Capture the cell that displays the provided text and extract its [x, y] central coordinate. 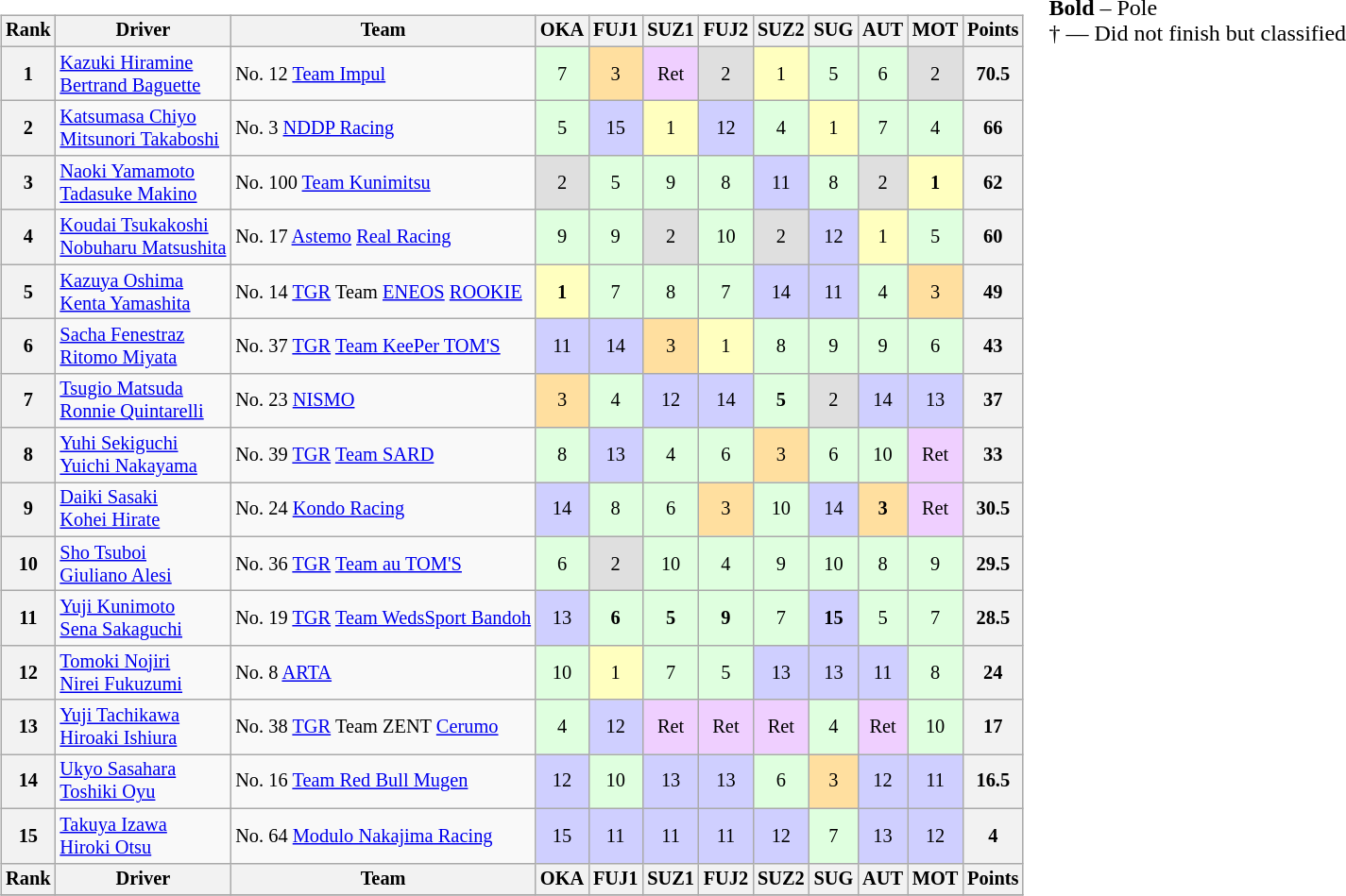
No. 23 NISMO [383, 400]
No. 17 Astemo Real Racing [383, 237]
70.5 [993, 74]
No. 24 Kondo Racing [383, 510]
No. 12 Team Impul [383, 74]
Katsumasa Chiyo Mitsunori Takaboshi [144, 128]
37 [993, 400]
Sho Tsuboi Giuliano Alesi [144, 564]
Sacha Fenestraz Ritomo Miyata [144, 347]
49 [993, 292]
66 [993, 128]
Daiki Sasaki Kohei Hirate [144, 510]
16.5 [993, 782]
No. 37 TGR Team KeePer TOM'S [383, 347]
No. 19 TGR Team WedsSport Bandoh [383, 618]
Kazuki Hiramine Bertrand Baguette [144, 74]
30.5 [993, 510]
24 [993, 673]
Tsugio Matsuda Ronnie Quintarelli [144, 400]
Tomoki Nojiri Nirei Fukuzumi [144, 673]
No. 64 Modulo Nakajima Racing [383, 836]
60 [993, 237]
62 [993, 183]
No. 14 TGR Team ENEOS ROOKIE [383, 292]
28.5 [993, 618]
Yuhi Sekiguchi Yuichi Nakayama [144, 455]
29.5 [993, 564]
Yuji Tachikawa Hiroaki Ishiura [144, 727]
Naoki Yamamoto Tadasuke Makino [144, 183]
No. 39 TGR Team SARD [383, 455]
No. 16 Team Red Bull Mugen [383, 782]
Kazuya Oshima Kenta Yamashita [144, 292]
Koudai Tsukakoshi Nobuharu Matsushita [144, 237]
33 [993, 455]
Takuya Izawa Hiroki Otsu [144, 836]
Ukyo Sasahara Toshiki Oyu [144, 782]
No. 8 ARTA [383, 673]
No. 38 TGR Team ZENT Cerumo [383, 727]
No. 100 Team Kunimitsu [383, 183]
43 [993, 347]
No. 3 NDDP Racing [383, 128]
No. 36 TGR Team au TOM'S [383, 564]
Yuji Kunimoto Sena Sakaguchi [144, 618]
17 [993, 727]
